For the text-containing cell, return its midpoint in (X, Y) coordinate format. 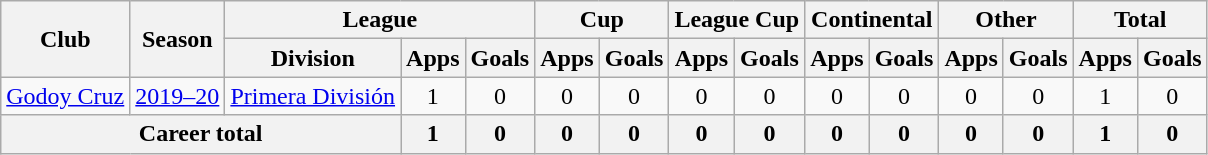
Total (1140, 20)
Season (178, 39)
League (380, 20)
Cup (602, 20)
Club (66, 39)
Primera División (313, 96)
Career total (201, 134)
Godoy Cruz (66, 96)
Division (313, 58)
Other (1006, 20)
Continental (872, 20)
2019–20 (178, 96)
League Cup (737, 20)
